Pinpoint the cell where the given text exists, returning its [x, y] midpoint coordinate. 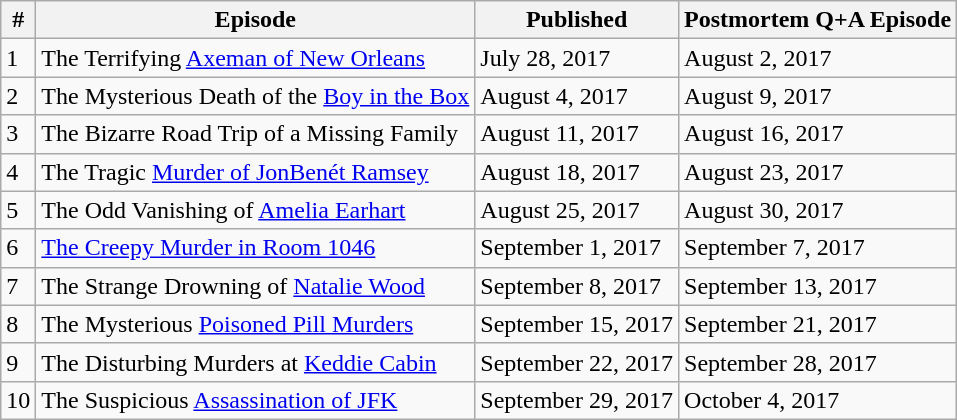
The Suspicious Assassination of JFK [256, 400]
July 28, 2017 [577, 58]
1 [18, 58]
The Bizarre Road Trip of a Missing Family [256, 134]
August 2, 2017 [818, 58]
September 13, 2017 [818, 286]
September 22, 2017 [577, 362]
Postmortem Q+A Episode [818, 20]
6 [18, 248]
August 16, 2017 [818, 134]
3 [18, 134]
8 [18, 324]
September 15, 2017 [577, 324]
The Creepy Murder in Room 1046 [256, 248]
10 [18, 400]
Episode [256, 20]
September 28, 2017 [818, 362]
August 18, 2017 [577, 172]
Published [577, 20]
The Strange Drowning of Natalie Wood [256, 286]
September 7, 2017 [818, 248]
7 [18, 286]
August 25, 2017 [577, 210]
September 8, 2017 [577, 286]
October 4, 2017 [818, 400]
9 [18, 362]
September 1, 2017 [577, 248]
The Tragic Murder of JonBenét Ramsey [256, 172]
August 11, 2017 [577, 134]
# [18, 20]
4 [18, 172]
2 [18, 96]
August 30, 2017 [818, 210]
September 21, 2017 [818, 324]
August 9, 2017 [818, 96]
September 29, 2017 [577, 400]
The Mysterious Poisoned Pill Murders [256, 324]
August 23, 2017 [818, 172]
The Mysterious Death of the Boy in the Box [256, 96]
The Terrifying Axeman of New Orleans [256, 58]
August 4, 2017 [577, 96]
The Odd Vanishing of Amelia Earhart [256, 210]
5 [18, 210]
The Disturbing Murders at Keddie Cabin [256, 362]
